Detect which cell encompasses the target text, then output its [X, Y] center coordinate. 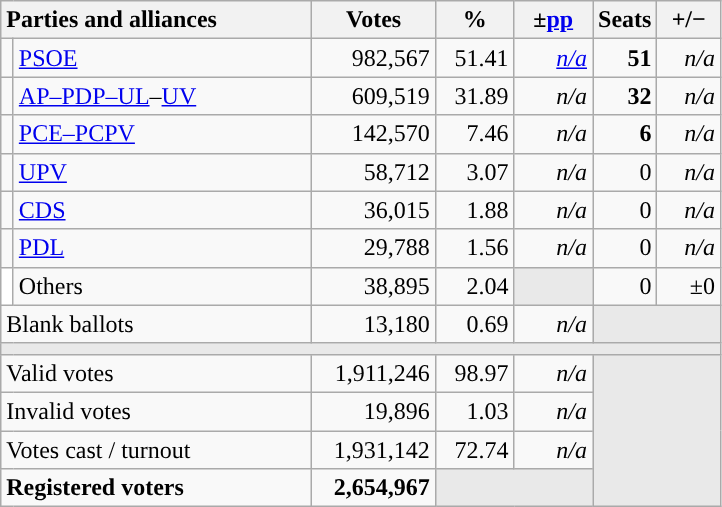
Invalid votes [156, 411]
Votes [374, 20]
Parties and alliances [156, 20]
58,712 [374, 172]
Valid votes [156, 373]
32 [624, 96]
609,519 [374, 96]
51.41 [474, 58]
31.89 [474, 96]
+/− [689, 20]
±0 [689, 286]
29,788 [374, 248]
Registered voters [156, 488]
±pp [554, 20]
CDS [162, 210]
3.07 [474, 172]
1,911,246 [374, 373]
Votes cast / turnout [156, 449]
51 [624, 58]
PDL [162, 248]
2,654,967 [374, 488]
1.03 [474, 411]
6 [624, 134]
Blank ballots [156, 324]
72.74 [474, 449]
UPV [162, 172]
2.04 [474, 286]
Seats [624, 20]
PCE–PCPV [162, 134]
1.88 [474, 210]
36,015 [374, 210]
19,896 [374, 411]
1,931,142 [374, 449]
Others [162, 286]
7.46 [474, 134]
38,895 [374, 286]
AP–PDP–UL–UV [162, 96]
98.97 [474, 373]
% [474, 20]
13,180 [374, 324]
PSOE [162, 58]
1.56 [474, 248]
982,567 [374, 58]
142,570 [374, 134]
0.69 [474, 324]
